Locate the cell with the specified text and output its (x, y) center coordinate. 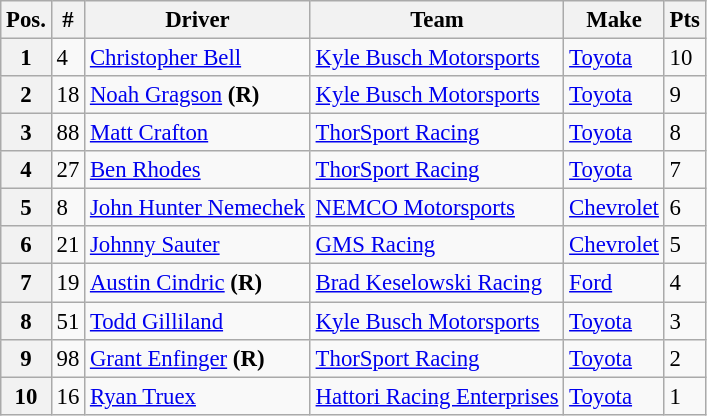
NEMCO Motorsports (437, 208)
27 (68, 170)
Hattori Racing Enterprises (437, 396)
51 (68, 321)
Ben Rhodes (198, 170)
Brad Keselowski Racing (437, 283)
Ryan Truex (198, 396)
Team (437, 20)
19 (68, 283)
18 (68, 95)
# (68, 20)
88 (68, 133)
Ford (614, 283)
Noah Gragson (R) (198, 95)
GMS Racing (437, 245)
Matt Crafton (198, 133)
Todd Gilliland (198, 321)
Johnny Sauter (198, 245)
21 (68, 245)
Driver (198, 20)
John Hunter Nemechek (198, 208)
Christopher Bell (198, 58)
98 (68, 358)
16 (68, 396)
Pts (684, 20)
Austin Cindric (R) (198, 283)
Make (614, 20)
Grant Enfinger (R) (198, 358)
Pos. (26, 20)
